From the cell containing the given text, extract its center point as [x, y] coordinate. 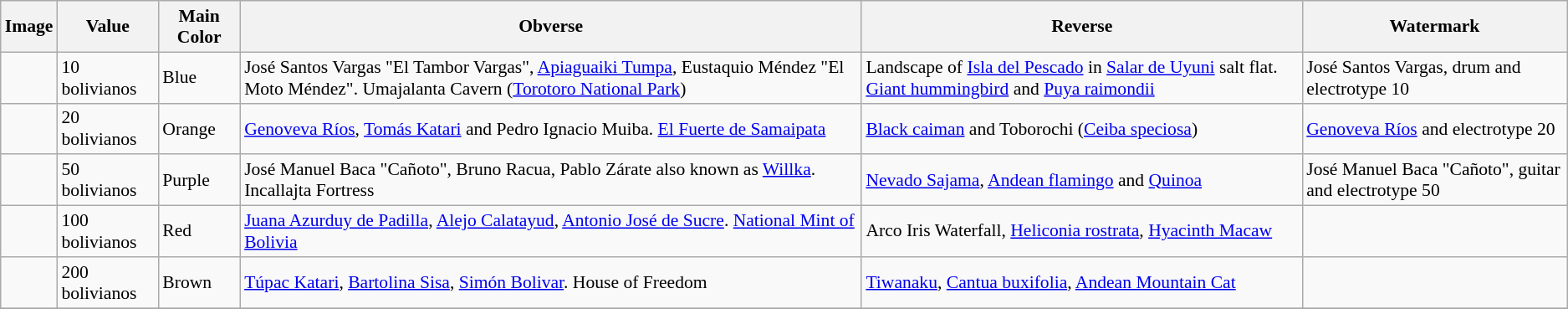
Blue [199, 77]
Arco Iris Waterfall, Heliconia rostrata, Hyacinth Macaw [1082, 231]
Genoveva Ríos, Tomás Katari and Pedro Ignacio Muiba. El Fuerte de Samaipata [550, 129]
Landscape of Isla del Pescado in Salar de Uyuni salt flat. Giant hummingbird and Puya raimondii [1082, 77]
Juana Azurduy de Padilla, Alejo Calatayud, Antonio José de Sucre. National Mint of Bolivia [550, 231]
Purple [199, 181]
José Santos Vargas "El Tambor Vargas", Apiaguaiki Tumpa, Eustaquio Méndez "El Moto Méndez". Umajalanta Cavern (Torotoro National Park) [550, 77]
Value [107, 27]
Tiwanaku, Cantua buxifolia, Andean Mountain Cat [1082, 283]
100 bolivianos [107, 231]
10 bolivianos [107, 77]
50 bolivianos [107, 181]
José Santos Vargas, drum and electrotype 10 [1434, 77]
Nevado Sajama, Andean flamingo and Quinoa [1082, 181]
Obverse [550, 27]
Main Color [199, 27]
Image [29, 27]
Genoveva Ríos and electrotype 20 [1434, 129]
José Manuel Baca "Cañoto", Bruno Racua, Pablo Zárate also known as Willka. Incallajta Fortress [550, 181]
Orange [199, 129]
Watermark [1434, 27]
José Manuel Baca "Cañoto", guitar and electrotype 50 [1434, 181]
Red [199, 231]
Brown [199, 283]
200 bolivianos [107, 283]
20 bolivianos [107, 129]
Reverse [1082, 27]
Túpac Katari, Bartolina Sisa, Simón Bolivar. House of Freedom [550, 283]
Black caiman and Toborochi (Ceiba speciosa) [1082, 129]
